Pinpoint the cell where the given text exists, returning its [x, y] midpoint coordinate. 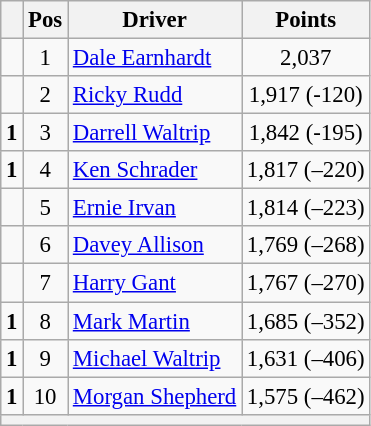
4 [46, 170]
Morgan Shepherd [155, 396]
1,631 (–406) [306, 358]
Harry Gant [155, 283]
8 [46, 321]
1,767 (–270) [306, 283]
1,814 (–223) [306, 208]
6 [46, 245]
Darrell Waltrip [155, 133]
Ricky Rudd [155, 95]
1,575 (–462) [306, 396]
Pos [46, 20]
Points [306, 20]
1,917 (-120) [306, 95]
1,817 (–220) [306, 170]
Davey Allison [155, 245]
2,037 [306, 58]
Driver [155, 20]
1,842 (-195) [306, 133]
Mark Martin [155, 321]
Dale Earnhardt [155, 58]
Michael Waltrip [155, 358]
5 [46, 208]
1,769 (–268) [306, 245]
Ken Schrader [155, 170]
3 [46, 133]
Ernie Irvan [155, 208]
10 [46, 396]
2 [46, 95]
7 [46, 283]
1,685 (–352) [306, 321]
9 [46, 358]
